Output the [X, Y] coordinate of the center of the cell containing the given text.  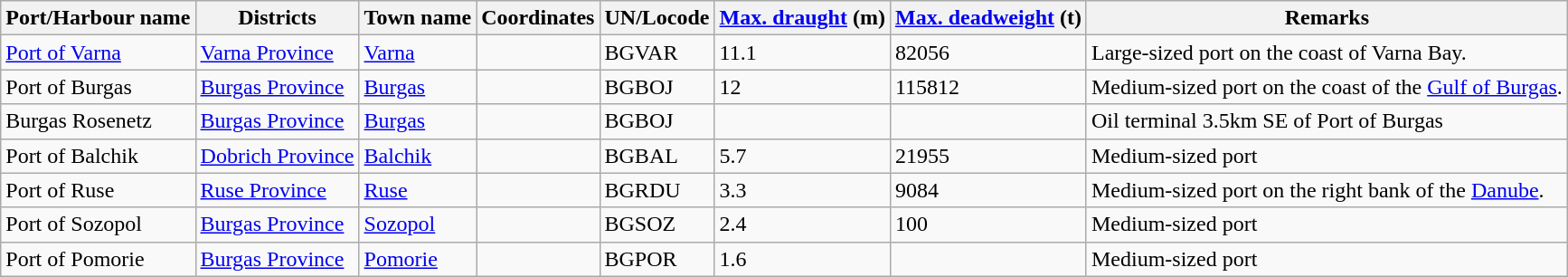
Medium-sized port on the right bank of the Danube. [1327, 190]
Burgas Rosenetz [98, 121]
BGRDU [656, 190]
Medium-sized port on the coast of the Gulf of Burgas. [1327, 87]
9084 [987, 190]
3.3 [802, 190]
Max. deadweight (t) [987, 18]
Coordinates [538, 18]
115812 [987, 87]
Port of Balchik [98, 156]
2.4 [802, 224]
UN/Locode [656, 18]
BGSOZ [656, 224]
BGPOR [656, 259]
5.7 [802, 156]
Remarks [1327, 18]
BGVAR [656, 53]
Ruse [418, 190]
100 [987, 224]
Pomorie [418, 259]
Large-sized port on the coast of Varna Bay. [1327, 53]
21955 [987, 156]
Port of Sozopol [98, 224]
Port/Harbour name [98, 18]
Varna [418, 53]
Ruse Province [277, 190]
BGBAL [656, 156]
12 [802, 87]
Port of Varna [98, 53]
Port of Burgas [98, 87]
1.6 [802, 259]
11.1 [802, 53]
82056 [987, 53]
Oil terminal 3.5km SE of Port of Burgas [1327, 121]
Districts [277, 18]
Port of Ruse [98, 190]
Varna Province [277, 53]
Port of Pomorie [98, 259]
Max. draught (m) [802, 18]
Town name [418, 18]
Sozopol [418, 224]
Dobrich Province [277, 156]
Balchik [418, 156]
